Determine the (X, Y) coordinate at the center of the cell enclosing the given text.  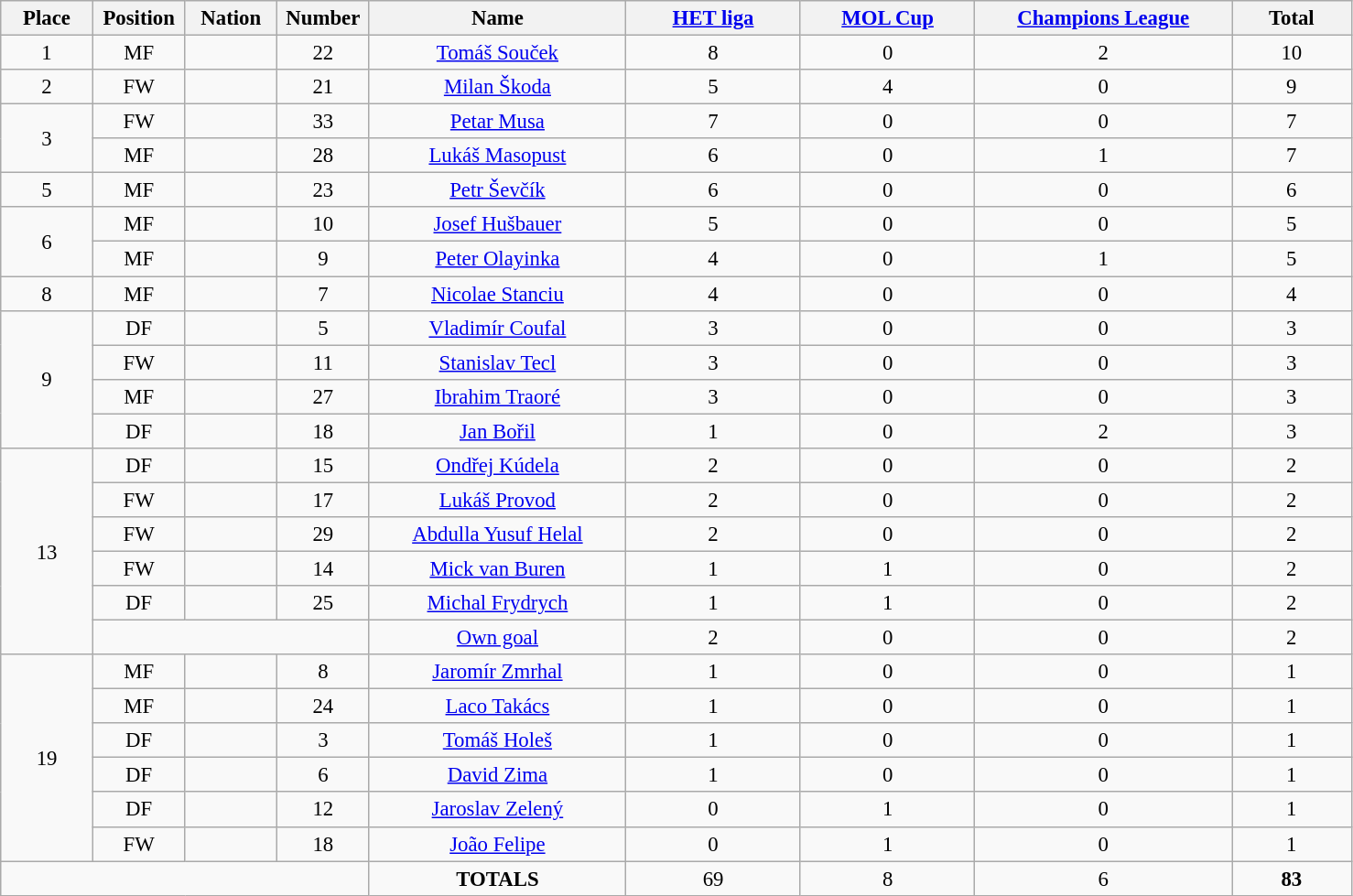
69 (714, 879)
Lukáš Masopust (498, 156)
28 (324, 156)
29 (324, 534)
Nation (231, 18)
Champions League (1104, 18)
Milan Škoda (498, 87)
Name (498, 18)
Josef Hušbauer (498, 224)
24 (324, 707)
Laco Takács (498, 707)
Jan Bořil (498, 431)
TOTALS (498, 879)
David Zima (498, 775)
Stanislav Tecl (498, 362)
Michal Frydrych (498, 603)
17 (324, 500)
Mick van Buren (498, 568)
Ibrahim Traoré (498, 396)
Place (48, 18)
Total (1293, 18)
Own goal (498, 638)
21 (324, 87)
22 (324, 53)
83 (1293, 879)
Lukáš Provod (498, 500)
João Felipe (498, 844)
15 (324, 466)
19 (48, 758)
Tomáš Holeš (498, 740)
Nicolae Stanciu (498, 294)
Position (139, 18)
Tomáš Souček (498, 53)
23 (324, 190)
Petr Ševčík (498, 190)
Vladimír Coufal (498, 328)
Abdulla Yusuf Helal (498, 534)
12 (324, 810)
Number (324, 18)
11 (324, 362)
14 (324, 568)
Ondřej Kúdela (498, 466)
27 (324, 396)
MOL Cup (888, 18)
Petar Musa (498, 122)
33 (324, 122)
Peter Olayinka (498, 259)
25 (324, 603)
Jaromír Zmrhal (498, 672)
Jaroslav Zelený (498, 810)
13 (48, 552)
HET liga (714, 18)
